Search for the cell housing the specified text and yield its [X, Y] center coordinate. 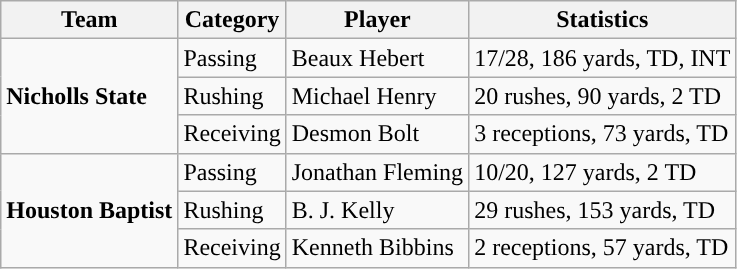
10/20, 127 yards, 2 TD [602, 172]
Nicholls State [90, 96]
Category [232, 20]
Jonathan Fleming [377, 172]
B. J. Kelly [377, 210]
29 rushes, 153 yards, TD [602, 210]
Player [377, 20]
20 rushes, 90 yards, 2 TD [602, 96]
Beaux Hebert [377, 58]
Kenneth Bibbins [377, 248]
17/28, 186 yards, TD, INT [602, 58]
3 receptions, 73 yards, TD [602, 134]
Team [90, 20]
Michael Henry [377, 96]
2 receptions, 57 yards, TD [602, 248]
Statistics [602, 20]
Desmon Bolt [377, 134]
Houston Baptist [90, 210]
